From the cell containing the given text, extract its center point as (X, Y) coordinate. 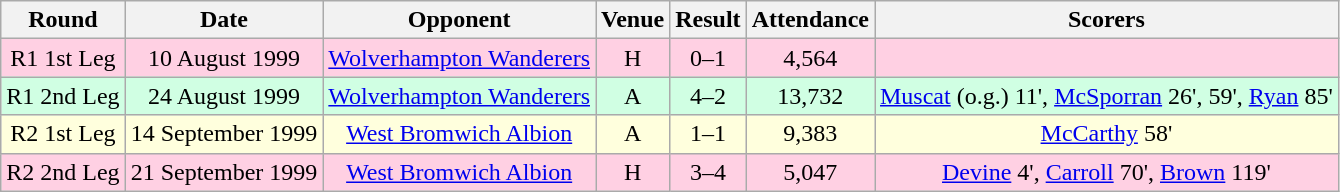
13,732 (810, 96)
1–1 (708, 134)
McCarthy 58' (1106, 134)
10 August 1999 (224, 58)
R1 1st Leg (63, 58)
Attendance (810, 20)
Round (63, 20)
14 September 1999 (224, 134)
3–4 (708, 172)
21 September 1999 (224, 172)
4,564 (810, 58)
Venue (633, 20)
Scorers (1106, 20)
R1 2nd Leg (63, 96)
Devine 4', Carroll 70', Brown 119' (1106, 172)
R2 1st Leg (63, 134)
4–2 (708, 96)
0–1 (708, 58)
Result (708, 20)
R2 2nd Leg (63, 172)
Date (224, 20)
Muscat (o.g.) 11', McSporran 26', 59', Ryan 85' (1106, 96)
5,047 (810, 172)
24 August 1999 (224, 96)
9,383 (810, 134)
Opponent (460, 20)
